Extract the (x, y) coordinate from the center of the cell holding the provided text.  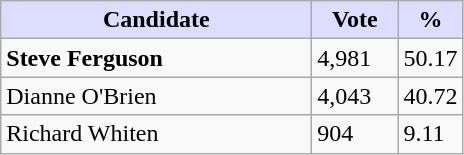
Dianne O'Brien (156, 96)
904 (355, 134)
40.72 (430, 96)
Steve Ferguson (156, 58)
4,043 (355, 96)
Vote (355, 20)
9.11 (430, 134)
% (430, 20)
4,981 (355, 58)
50.17 (430, 58)
Richard Whiten (156, 134)
Candidate (156, 20)
